For the text-containing cell, return its midpoint in [x, y] coordinate format. 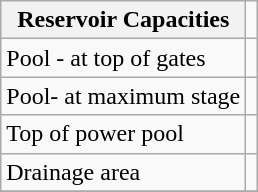
Pool - at top of gates [124, 58]
Top of power pool [124, 134]
Reservoir Capacities [124, 20]
Pool- at maximum stage [124, 96]
Drainage area [124, 172]
